Return the [x, y] coordinate for the center point of the cell that contains the specified text.  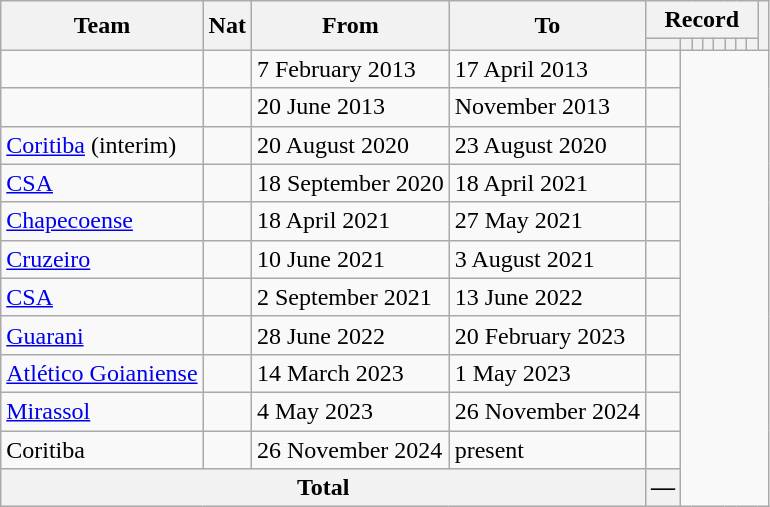
Record [702, 20]
Nat [227, 26]
November 2013 [547, 107]
Coritiba (interim) [102, 145]
2 September 2021 [350, 297]
13 June 2022 [547, 297]
4 May 2023 [350, 411]
present [547, 449]
Coritiba [102, 449]
23 August 2020 [547, 145]
Total [324, 488]
28 June 2022 [350, 335]
10 June 2021 [350, 259]
1 May 2023 [547, 373]
Guarani [102, 335]
Atlético Goianiense [102, 373]
7 February 2013 [350, 69]
To [547, 26]
Mirassol [102, 411]
20 June 2013 [350, 107]
Chapecoense [102, 221]
From [350, 26]
17 April 2013 [547, 69]
Cruzeiro [102, 259]
Team [102, 26]
20 August 2020 [350, 145]
3 August 2021 [547, 259]
18 September 2020 [350, 183]
27 May 2021 [547, 221]
14 March 2023 [350, 373]
— [664, 488]
20 February 2023 [547, 335]
